For the text-containing cell, return its midpoint in [X, Y] coordinate format. 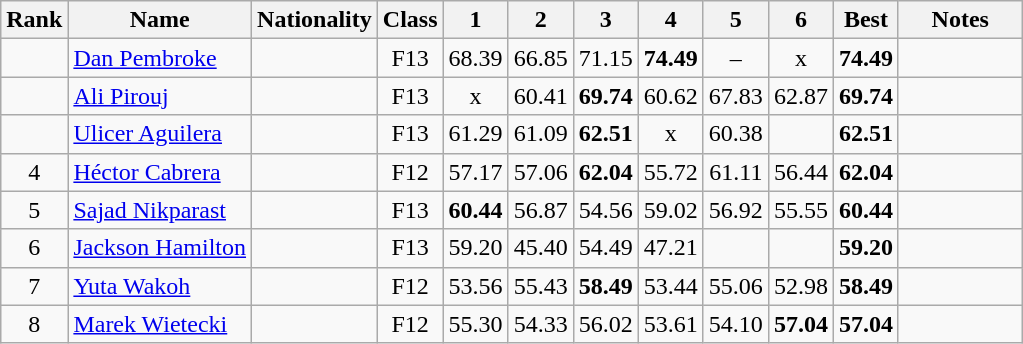
68.39 [476, 58]
55.55 [800, 210]
Héctor Cabrera [160, 172]
54.49 [606, 248]
56.92 [736, 210]
Marek Wietecki [160, 324]
Dan Pembroke [160, 58]
2 [540, 20]
3 [606, 20]
61.09 [540, 134]
Ulicer Aguilera [160, 134]
67.83 [736, 96]
Rank [34, 20]
Class [410, 20]
1 [476, 20]
60.62 [670, 96]
Nationality [315, 20]
8 [34, 324]
54.10 [736, 324]
55.72 [670, 172]
60.38 [736, 134]
62.87 [800, 96]
61.29 [476, 134]
Best [866, 20]
57.06 [540, 172]
56.44 [800, 172]
52.98 [800, 286]
Sajad Nikparast [160, 210]
66.85 [540, 58]
54.33 [540, 324]
Yuta Wakoh [160, 286]
– [736, 58]
Ali Pirouj [160, 96]
Jackson Hamilton [160, 248]
55.30 [476, 324]
61.11 [736, 172]
7 [34, 286]
59.02 [670, 210]
45.40 [540, 248]
71.15 [606, 58]
57.17 [476, 172]
56.02 [606, 324]
55.43 [540, 286]
53.61 [670, 324]
Notes [960, 20]
53.56 [476, 286]
55.06 [736, 286]
56.87 [540, 210]
60.41 [540, 96]
Name [160, 20]
54.56 [606, 210]
53.44 [670, 286]
47.21 [670, 248]
